Return [X, Y] of the center of cell containing provided text 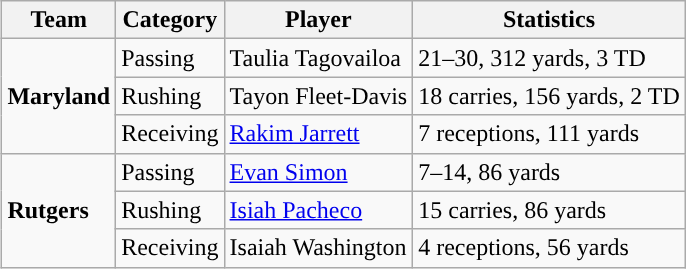
Taulia Tagovailoa [318, 58]
7 receptions, 111 yards [550, 134]
Isiah Pacheco [318, 210]
Team [59, 20]
7–14, 86 yards [550, 172]
Maryland [59, 96]
Tayon Fleet-Davis [318, 96]
Evan Simon [318, 172]
18 carries, 156 yards, 2 TD [550, 96]
Rutgers [59, 210]
15 carries, 86 yards [550, 210]
Rakim Jarrett [318, 134]
Category [170, 20]
21–30, 312 yards, 3 TD [550, 58]
4 receptions, 56 yards [550, 248]
Statistics [550, 20]
Isaiah Washington [318, 248]
Player [318, 20]
